Capture the cell that displays the provided text and extract its (X, Y) central coordinate. 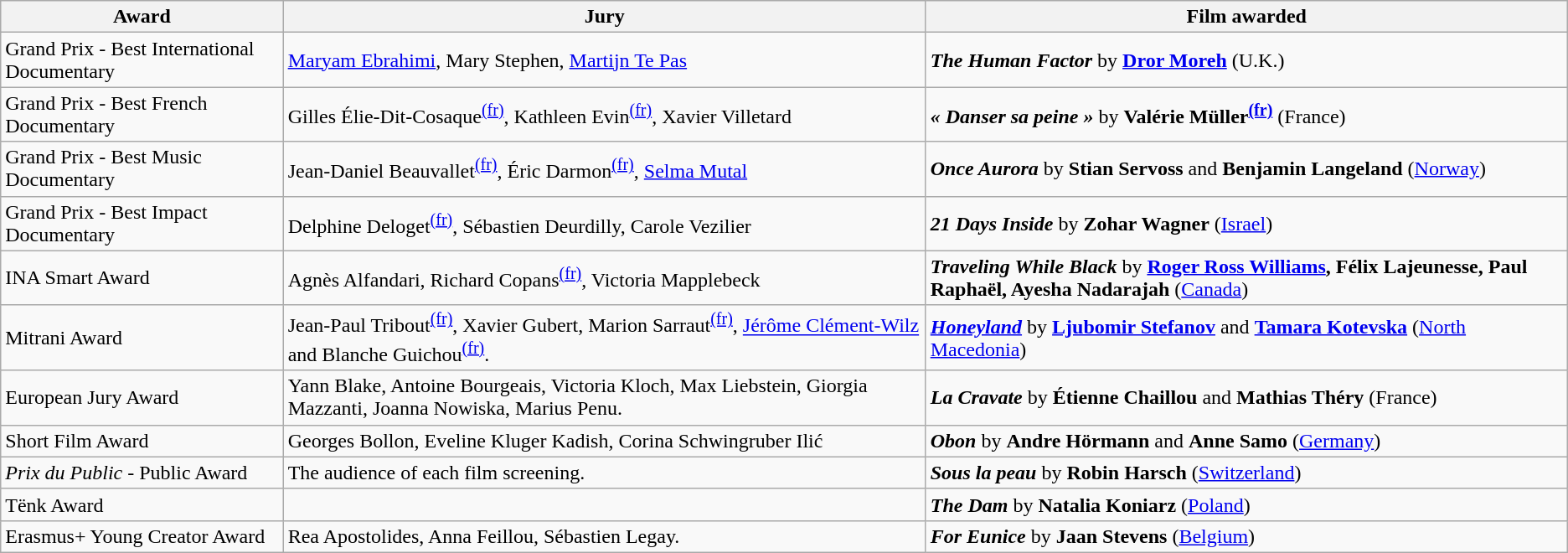
The Human Factor by Dror Moreh (U.K.) (1246, 60)
21 Days Inside by Zohar Wagner (Israel) (1246, 223)
Georges Bollon, Eveline Kluger Kadish, Corina Schwingruber Ilić (605, 441)
Rea Apostolides, Anna Feillou, Sébastien Legay. (605, 536)
The audience of each film screening. (605, 473)
Maryam Ebrahimi, Mary Stephen, Martijn Te Pas (605, 60)
Award (142, 17)
Sous la peau by Robin Harsch (Switzerland) (1246, 473)
Traveling While Black by Roger Ross Williams, Félix Lajeunesse, Paul Raphaël, Ayesha Nadarajah (Canada) (1246, 278)
Jean-Daniel Beauvallet(fr), Éric Darmon(fr), Selma Mutal (605, 169)
Short Film Award (142, 441)
Grand Prix - Best International Documentary (142, 60)
Delphine Deloget(fr), Sébastien Deurdilly, Carole Vezilier (605, 223)
Obon by Andre Hörmann and Anne Samo (Germany) (1246, 441)
Jury (605, 17)
Agnès Alfandari, Richard Copans(fr), Victoria Mapplebeck (605, 278)
Grand Prix - Best Impact Documentary (142, 223)
For Eunice by Jaan Stevens (Belgium) (1246, 536)
The Dam by Natalia Koniarz (Poland) (1246, 504)
Once Aurora by Stian Servoss and Benjamin Langeland (Norway) (1246, 169)
INA Smart Award (142, 278)
Mitrani Award (142, 338)
Grand Prix - Best Music Documentary (142, 169)
Gilles Élie-Dit-Cosaque(fr), Kathleen Evin(fr), Xavier Villetard (605, 114)
Prix du Public - Public Award (142, 473)
European Jury Award (142, 397)
La Cravate by Étienne Chaillou and Mathias Théry (France) (1246, 397)
Erasmus+ Young Creator Award (142, 536)
Grand Prix - Best French Documentary (142, 114)
Tënk Award (142, 504)
Film awarded (1246, 17)
Jean-Paul Tribout(fr), Xavier Gubert, Marion Sarraut(fr), Jérôme Clément-Wilz and Blanche Guichou(fr). (605, 338)
« Danser sa peine » by Valérie Müller(fr) (France) (1246, 114)
Honeyland by Ljubomir Stefanov and Tamara Kotevska (North Macedonia) (1246, 338)
Yann Blake, Antoine Bourgeais, Victoria Kloch, Max Liebstein, Giorgia Mazzanti, Joanna Nowiska, Marius Penu. (605, 397)
